Provide the (X, Y) coordinate of the cell's center where the given text is located.  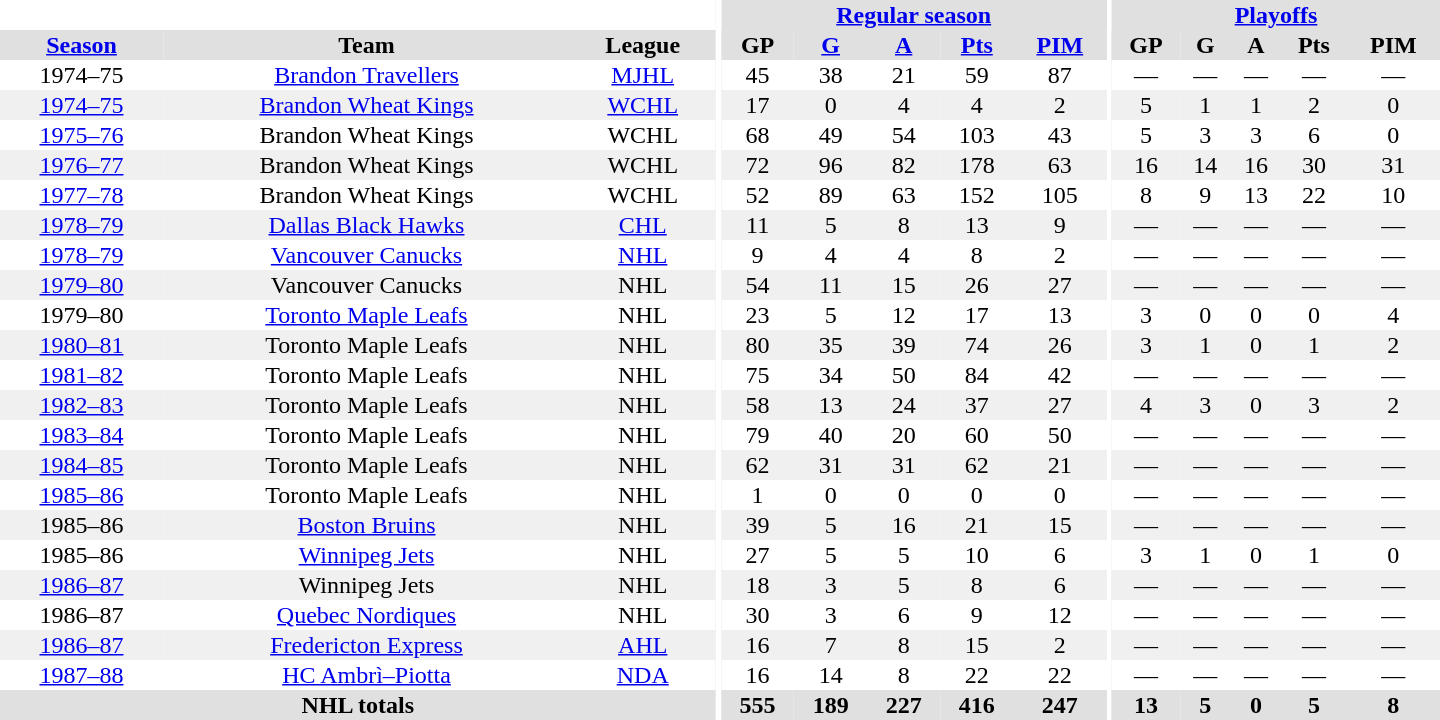
CHL (643, 225)
89 (830, 195)
NHL totals (358, 705)
NDA (643, 675)
1976–77 (82, 165)
1982–83 (82, 405)
1975–76 (82, 135)
Regular season (914, 15)
79 (758, 435)
23 (758, 315)
84 (976, 375)
42 (1060, 375)
80 (758, 345)
HC Ambrì–Piotta (366, 675)
40 (830, 435)
52 (758, 195)
247 (1060, 705)
49 (830, 135)
37 (976, 405)
1987–88 (82, 675)
87 (1060, 75)
103 (976, 135)
MJHL (643, 75)
1984–85 (82, 465)
Team (366, 45)
82 (904, 165)
Season (82, 45)
68 (758, 135)
1980–81 (82, 345)
178 (976, 165)
AHL (643, 645)
75 (758, 375)
74 (976, 345)
189 (830, 705)
38 (830, 75)
League (643, 45)
Dallas Black Hawks (366, 225)
1981–82 (82, 375)
45 (758, 75)
416 (976, 705)
24 (904, 405)
Quebec Nordiques (366, 615)
34 (830, 375)
96 (830, 165)
555 (758, 705)
59 (976, 75)
Boston Bruins (366, 525)
43 (1060, 135)
Brandon Travellers (366, 75)
20 (904, 435)
1983–84 (82, 435)
18 (758, 585)
1977–78 (82, 195)
7 (830, 645)
Fredericton Express (366, 645)
105 (1060, 195)
227 (904, 705)
Playoffs (1276, 15)
58 (758, 405)
60 (976, 435)
152 (976, 195)
35 (830, 345)
72 (758, 165)
